Provide the (x, y) coordinate of the cell's center where the given text is located.  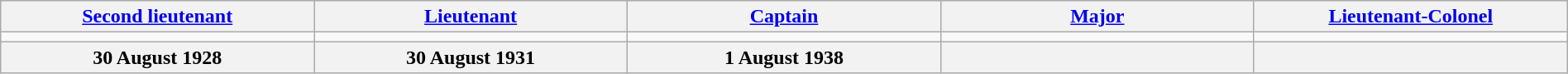
30 August 1931 (471, 57)
30 August 1928 (157, 57)
Second lieutenant (157, 17)
Captain (784, 17)
1 August 1938 (784, 57)
Lieutenant (471, 17)
Lieutenant-Colonel (1411, 17)
Major (1097, 17)
